Identify which cell holds the provided text, then report its [X, Y] central coordinate. 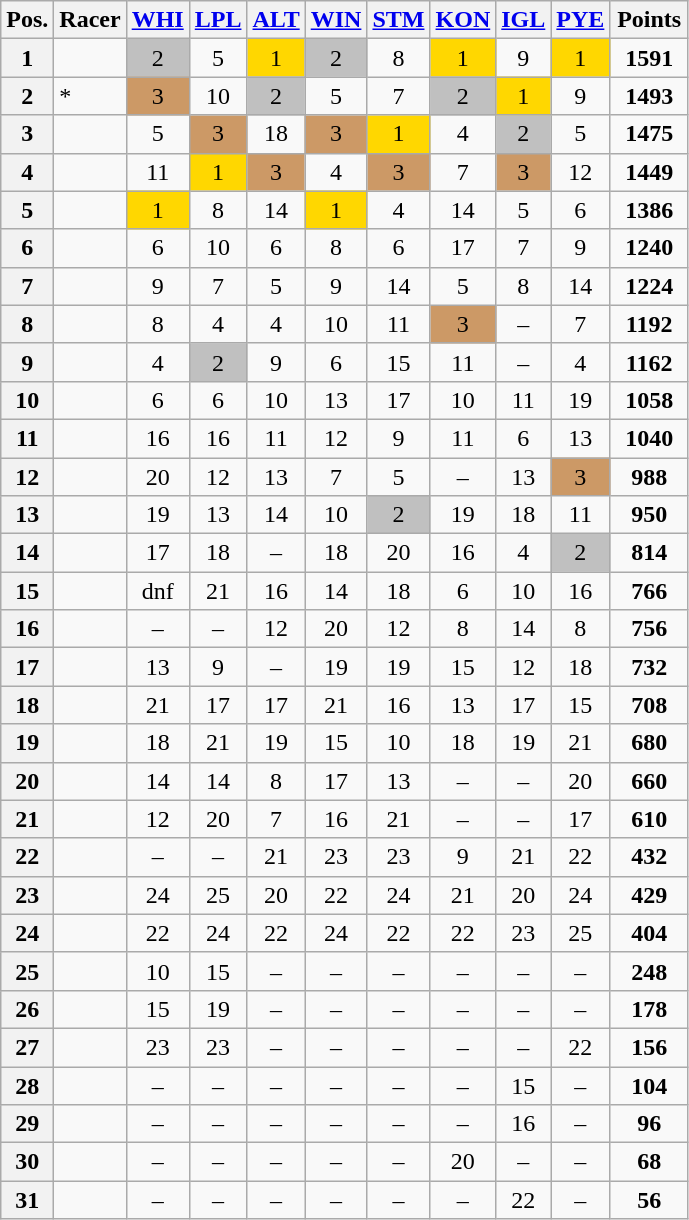
1040 [650, 438]
988 [650, 477]
LPL [218, 20]
Pos. [28, 20]
* [90, 96]
dnf [158, 591]
WHI [158, 20]
26 [28, 1009]
1475 [650, 134]
ALT [276, 20]
429 [650, 895]
27 [28, 1047]
KON [463, 20]
756 [650, 629]
814 [650, 553]
30 [28, 1162]
432 [650, 857]
68 [650, 1162]
104 [650, 1085]
1386 [650, 210]
732 [650, 667]
178 [650, 1009]
1240 [650, 248]
610 [650, 819]
950 [650, 515]
1449 [650, 172]
1591 [650, 58]
156 [650, 1047]
WIN [336, 20]
708 [650, 705]
1192 [650, 324]
56 [650, 1200]
766 [650, 591]
404 [650, 933]
1493 [650, 96]
31 [28, 1200]
1058 [650, 400]
Racer [90, 20]
Points [650, 20]
680 [650, 743]
IGL [524, 20]
248 [650, 971]
660 [650, 781]
PYE [580, 20]
1224 [650, 286]
STM [398, 20]
28 [28, 1085]
29 [28, 1124]
96 [650, 1124]
1162 [650, 362]
